From the cell containing the given text, extract its center point as (x, y) coordinate. 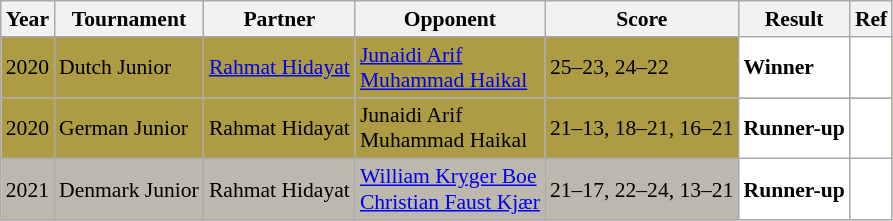
Result (794, 19)
21–17, 22–24, 13–21 (642, 190)
Winner (794, 68)
German Junior (129, 128)
Tournament (129, 19)
Dutch Junior (129, 68)
Ref (871, 19)
Denmark Junior (129, 190)
25–23, 24–22 (642, 68)
Score (642, 19)
Partner (280, 19)
William Kryger Boe Christian Faust Kjær (450, 190)
Opponent (450, 19)
2021 (28, 190)
Year (28, 19)
21–13, 18–21, 16–21 (642, 128)
